Return (X, Y) of the center of cell containing provided text 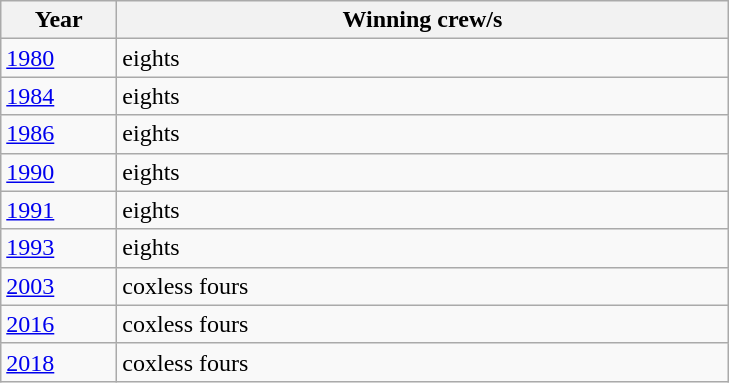
1991 (59, 210)
2003 (59, 286)
2018 (59, 362)
Year (59, 20)
1984 (59, 96)
1980 (59, 58)
1990 (59, 172)
2016 (59, 324)
1993 (59, 248)
1986 (59, 134)
Winning crew/s (422, 20)
